Pinpoint the cell where the given text exists, returning its (X, Y) midpoint coordinate. 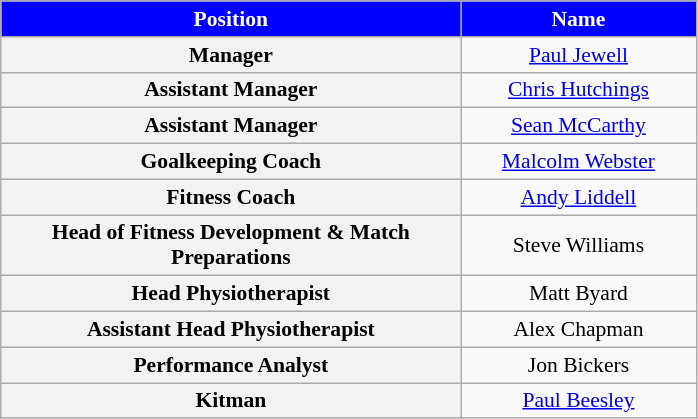
Matt Byard (578, 294)
Head Physiotherapist (231, 294)
Goalkeeping Coach (231, 162)
Manager (231, 55)
Sean McCarthy (578, 126)
Malcolm Webster (578, 162)
Paul Jewell (578, 55)
Kitman (231, 401)
Position (231, 19)
Fitness Coach (231, 197)
Name (578, 19)
Andy Liddell (578, 197)
Assistant Head Physiotherapist (231, 330)
Steve Williams (578, 246)
Alex Chapman (578, 330)
Jon Bickers (578, 365)
Chris Hutchings (578, 90)
Performance Analyst (231, 365)
Paul Beesley (578, 401)
Head of Fitness Development & Match Preparations (231, 246)
